Detect which cell encompasses the target text, then output its [x, y] center coordinate. 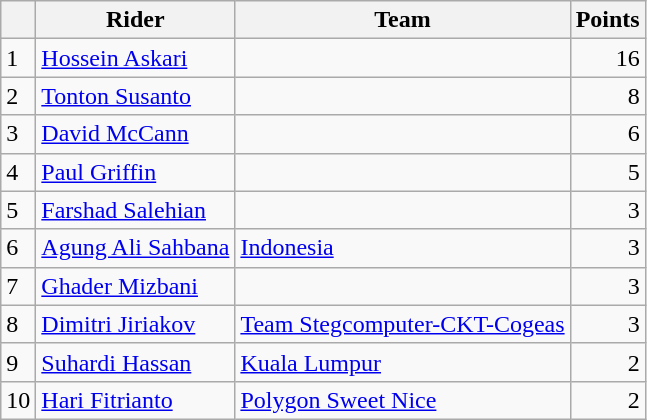
Indonesia [402, 248]
Dimitri Jiriakov [136, 324]
Team Stegcomputer-CKT-Cogeas [402, 324]
Points [608, 20]
Tonton Susanto [136, 96]
Farshad Salehian [136, 210]
Hari Fitrianto [136, 400]
Ghader Mizbani [136, 286]
Kuala Lumpur [402, 362]
9 [18, 362]
10 [18, 400]
16 [608, 58]
Hossein Askari [136, 58]
David McCann [136, 134]
1 [18, 58]
Polygon Sweet Nice [402, 400]
Team [402, 20]
7 [18, 286]
Paul Griffin [136, 172]
Suhardi Hassan [136, 362]
4 [18, 172]
Rider [136, 20]
Agung Ali Sahbana [136, 248]
